Locate the cell with the specified text and output its [x, y] center coordinate. 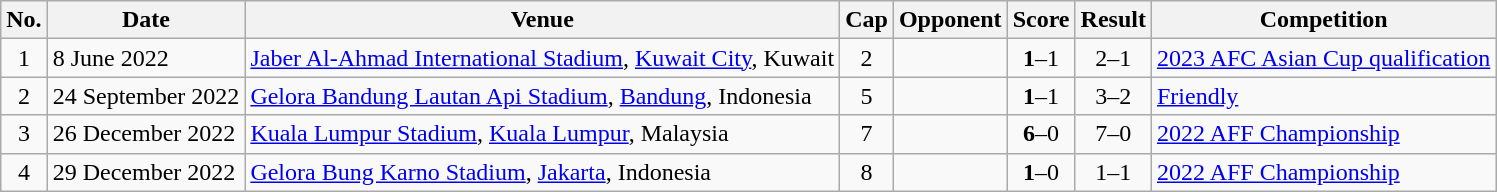
7 [867, 134]
7–0 [1113, 134]
Date [146, 20]
24 September 2022 [146, 96]
4 [24, 172]
Friendly [1323, 96]
Result [1113, 20]
29 December 2022 [146, 172]
1 [24, 58]
6–0 [1041, 134]
No. [24, 20]
3 [24, 134]
2–1 [1113, 58]
Score [1041, 20]
8 June 2022 [146, 58]
Venue [542, 20]
26 December 2022 [146, 134]
Gelora Bung Karno Stadium, Jakarta, Indonesia [542, 172]
Gelora Bandung Lautan Api Stadium, Bandung, Indonesia [542, 96]
5 [867, 96]
Opponent [950, 20]
Competition [1323, 20]
1–0 [1041, 172]
Jaber Al-Ahmad International Stadium, Kuwait City, Kuwait [542, 58]
Cap [867, 20]
2023 AFC Asian Cup qualification [1323, 58]
Kuala Lumpur Stadium, Kuala Lumpur, Malaysia [542, 134]
8 [867, 172]
3–2 [1113, 96]
